Identify which cell holds the provided text, then report its [x, y] central coordinate. 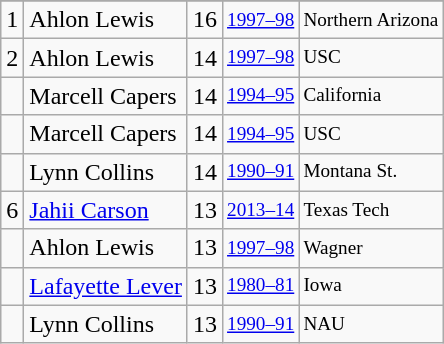
Jahii Carson [106, 210]
Wagner [371, 248]
NAU [371, 324]
Iowa [371, 286]
16 [204, 20]
Montana St. [371, 172]
Lafayette Lever [106, 286]
1 [12, 20]
Texas Tech [371, 210]
2013–14 [260, 210]
6 [12, 210]
California [371, 96]
Northern Arizona [371, 20]
2 [12, 58]
1980–81 [260, 286]
